Detect which cell encompasses the target text, then output its (X, Y) center coordinate. 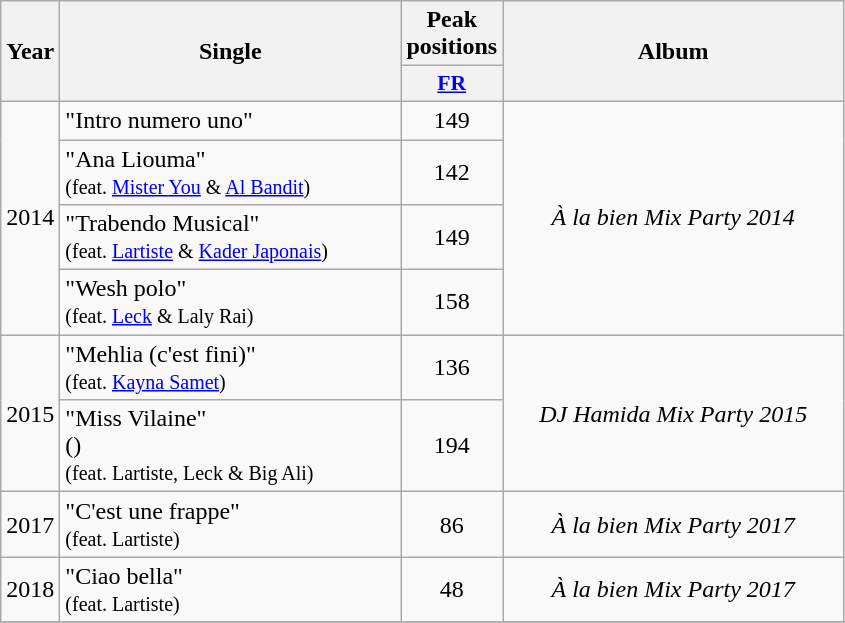
136 (452, 368)
86 (452, 524)
Peak positions (452, 34)
Album (674, 52)
DJ Hamida Mix Party 2015 (674, 414)
194 (452, 446)
2014 (30, 218)
FR (452, 84)
À la bien Mix Party 2014 (674, 218)
"Wesh polo" (feat. Leck & Laly Rai) (230, 302)
"Trabendo Musical" (feat. Lartiste & Kader Japonais) (230, 238)
"Intro numero uno" (230, 120)
142 (452, 172)
"C'est une frappe"(feat. Lartiste) (230, 524)
2018 (30, 590)
158 (452, 302)
"Ciao bella"(feat. Lartiste) (230, 590)
2015 (30, 414)
"Ana Liouma" (feat. Mister You & Al Bandit) (230, 172)
48 (452, 590)
"Miss Vilaine"()(feat. Lartiste, Leck & Big Ali) (230, 446)
Single (230, 52)
"Mehlia (c'est fini)"(feat. Kayna Samet) (230, 368)
Year (30, 52)
2017 (30, 524)
